Provide the [X, Y] coordinate of the cell's center where the given text is located.  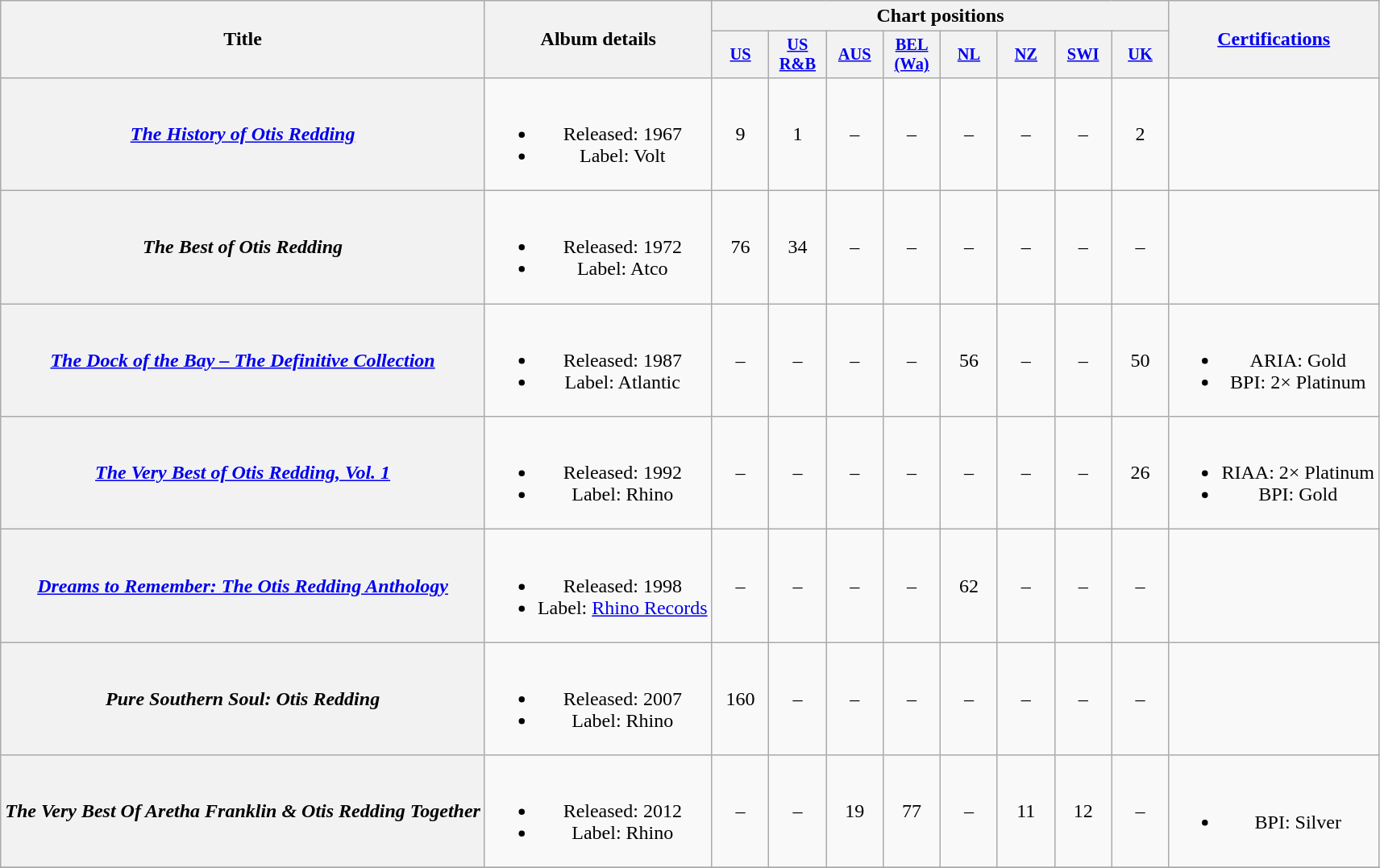
Released: 1987Label: Atlantic [598, 360]
BEL(Wa) [912, 55]
1 [798, 134]
US R&B [798, 55]
12 [1083, 812]
Released: 2012Label: Rhino [598, 812]
AUS [854, 55]
NL [969, 55]
The History of Otis Redding [243, 134]
The Best of Otis Redding [243, 247]
UK [1140, 55]
BPI: Silver [1274, 812]
Dreams to Remember: The Otis Redding Anthology [243, 586]
76 [740, 247]
Album details [598, 39]
The Dock of the Bay – The Definitive Collection [243, 360]
50 [1140, 360]
SWI [1083, 55]
RIAA: 2× PlatinumBPI: Gold [1274, 473]
34 [798, 247]
Released: 1992Label: Rhino [598, 473]
Released: 2007Label: Rhino [598, 699]
ARIA: GoldBPI: 2× Platinum [1274, 360]
Pure Southern Soul: Otis Redding [243, 699]
160 [740, 699]
56 [969, 360]
26 [1140, 473]
Title [243, 39]
62 [969, 586]
The Very Best of Otis Redding, Vol. 1 [243, 473]
11 [1025, 812]
US [740, 55]
2 [1140, 134]
The Very Best Of Aretha Franklin & Otis Redding Together [243, 812]
Chart positions [940, 16]
Certifications [1274, 39]
Released: 1967Label: Volt [598, 134]
9 [740, 134]
77 [912, 812]
19 [854, 812]
Released: 1972Label: Atco [598, 247]
NZ [1025, 55]
Released: 1998Label: Rhino Records [598, 586]
